Identify which cell holds the provided text, then report its [x, y] central coordinate. 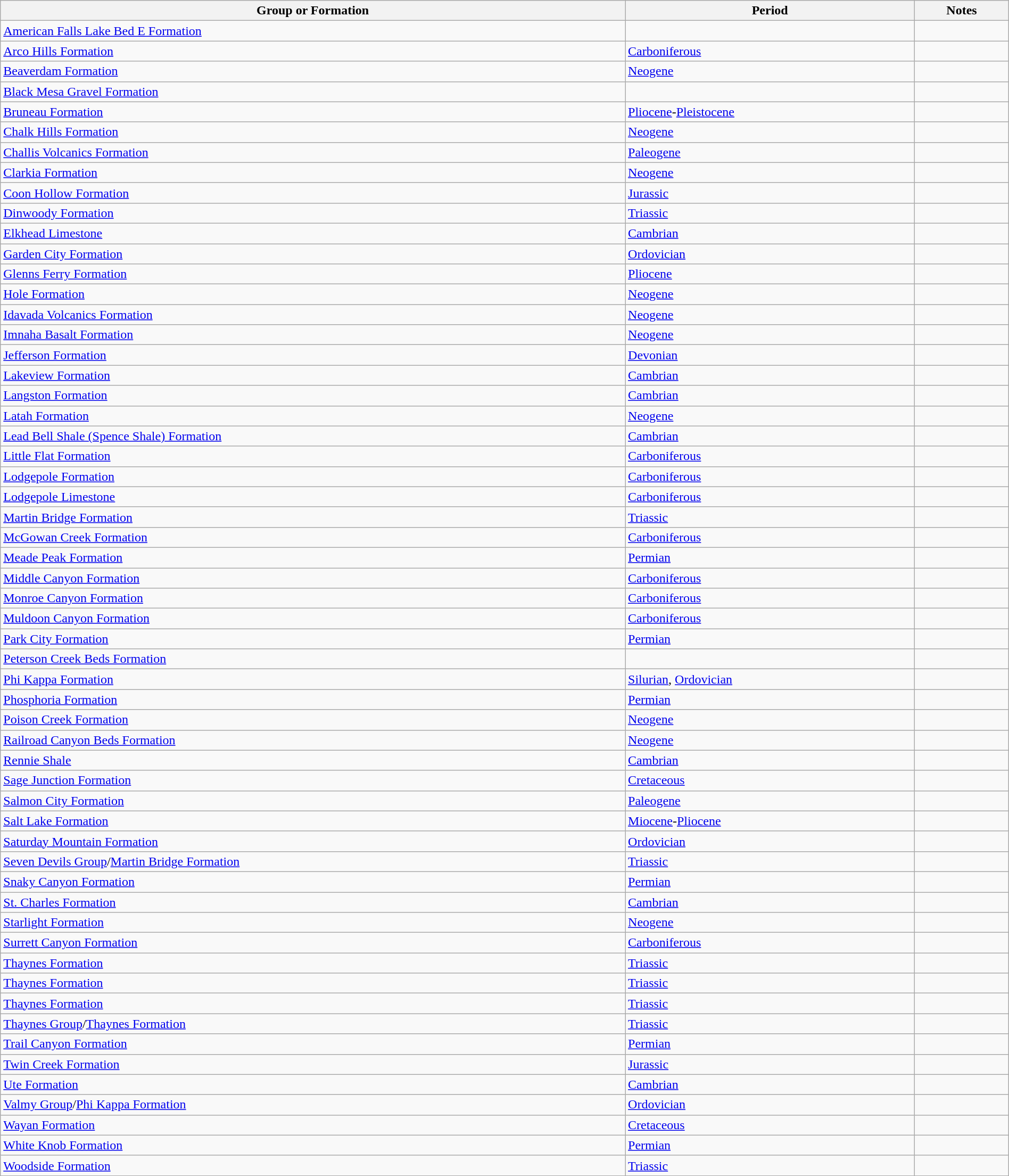
Railroad Canyon Beds Formation [313, 740]
Notes [962, 11]
American Falls Lake Bed E Formation [313, 31]
Latah Formation [313, 416]
Silurian, Ordovician [770, 679]
Lodgepole Formation [313, 476]
McGowan Creek Formation [313, 537]
Idavada Volcanics Formation [313, 315]
Twin Creek Formation [313, 1064]
Wayan Formation [313, 1125]
Miocene-Pliocene [770, 821]
Muldoon Canyon Formation [313, 619]
Park City Formation [313, 639]
Sage Junction Formation [313, 780]
Thaynes Group/Thaynes Formation [313, 1024]
Snaky Canyon Formation [313, 882]
Surrett Canyon Formation [313, 943]
Challis Volcanics Formation [313, 152]
Middle Canyon Formation [313, 578]
Bruneau Formation [313, 112]
Phosphoria Formation [313, 700]
Imnaha Basalt Formation [313, 335]
Group or Formation [313, 11]
Period [770, 11]
Starlight Formation [313, 923]
Langston Formation [313, 396]
Salmon City Formation [313, 801]
Peterson Creek Beds Formation [313, 659]
Salt Lake Formation [313, 821]
Jefferson Formation [313, 355]
Phi Kappa Formation [313, 679]
Lead Bell Shale (Spence Shale) Formation [313, 436]
Monroe Canyon Formation [313, 598]
Devonian [770, 355]
Meade Peak Formation [313, 557]
Coon Hollow Formation [313, 193]
Arco Hills Formation [313, 51]
Pliocene-Pleistocene [770, 112]
Lodgepole Limestone [313, 497]
Valmy Group/Phi Kappa Formation [313, 1105]
St. Charles Formation [313, 902]
Lakeview Formation [313, 375]
Ute Formation [313, 1084]
Clarkia Formation [313, 172]
Garden City Formation [313, 254]
Chalk Hills Formation [313, 132]
Pliocene [770, 274]
Woodside Formation [313, 1165]
Saturday Mountain Formation [313, 841]
Martin Bridge Formation [313, 517]
Elkhead Limestone [313, 233]
Black Mesa Gravel Formation [313, 92]
Trail Canyon Formation [313, 1044]
Poison Creek Formation [313, 720]
Hole Formation [313, 294]
Beaverdam Formation [313, 71]
Glenns Ferry Formation [313, 274]
Dinwoody Formation [313, 213]
Seven Devils Group/Martin Bridge Formation [313, 861]
Rennie Shale [313, 760]
Little Flat Formation [313, 456]
White Knob Formation [313, 1145]
